Find where the given text appears and provide that cell's center as [x, y] coordinate. 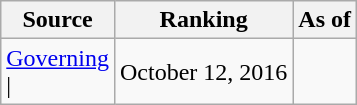
Ranking [203, 20]
Source [58, 20]
As of [325, 20]
Governing| [58, 72]
October 12, 2016 [203, 72]
